Locate the cell with the specified text and output its [X, Y] center coordinate. 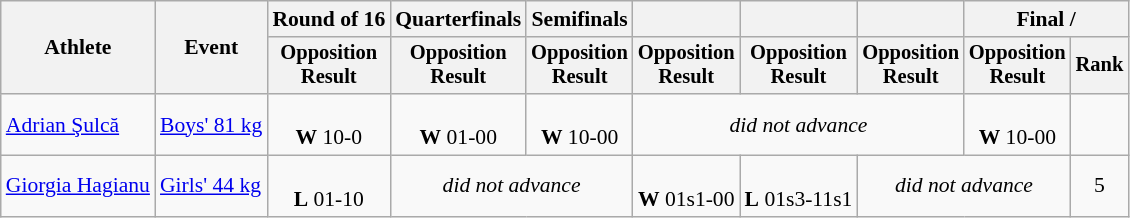
W 10-0 [328, 124]
Girls' 44 kg [211, 186]
Athlete [78, 48]
W 01-00 [458, 124]
Adrian Şulcă [78, 124]
Final / [1046, 19]
Rank [1100, 66]
Round of 16 [328, 19]
L 01-10 [328, 186]
Event [211, 48]
L 01s3-11s1 [799, 186]
Giorgia Hagianu [78, 186]
5 [1100, 186]
W 01s1-00 [686, 186]
Quarterfinals [458, 19]
Boys' 81 kg [211, 124]
Semifinals [580, 19]
